Return the [X, Y] coordinate for the center point of the cell that contains the specified text.  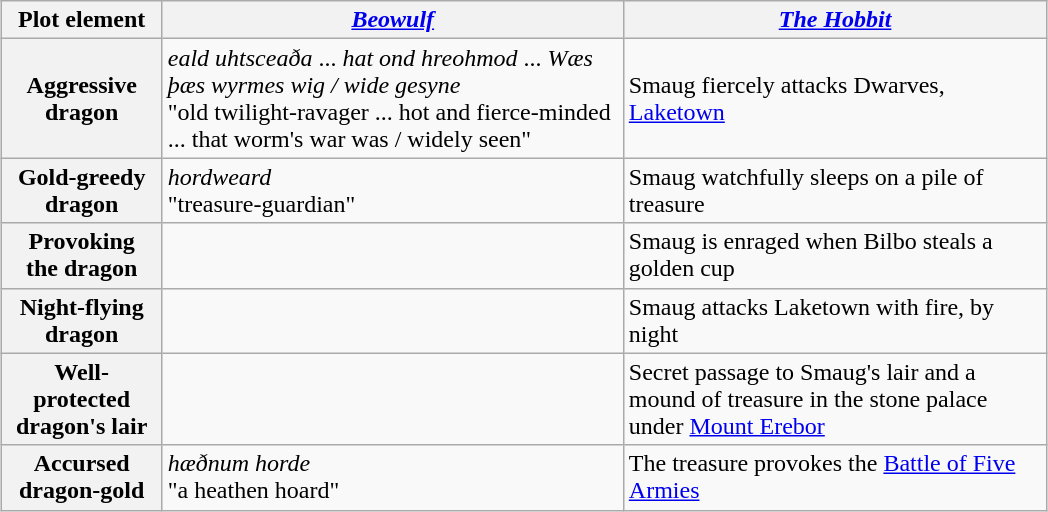
The Hobbit [835, 20]
Secret passage to Smaug's lair and a mound of treasure in the stone palace under Mount Erebor [835, 399]
Smaug fiercely attacks Dwarves, Laketown [835, 98]
Night-flyingdragon [82, 320]
Smaug watchfully sleeps on a pile of treasure [835, 190]
hordweard"treasure-guardian" [392, 190]
Smaug is enraged when Bilbo steals a golden cup [835, 256]
The treasure provokes the Battle of Five Armies [835, 478]
Smaug attacks Laketown with fire, by night [835, 320]
Gold-greedydragon [82, 190]
Beowulf [392, 20]
Plot element [82, 20]
Well-protecteddragon's lair [82, 399]
Aggressivedragon [82, 98]
Accurseddragon-gold [82, 478]
hæðnum horde"a heathen hoard" [392, 478]
Provokingthe dragon [82, 256]
